Locate the cell with the specified text and output its [X, Y] center coordinate. 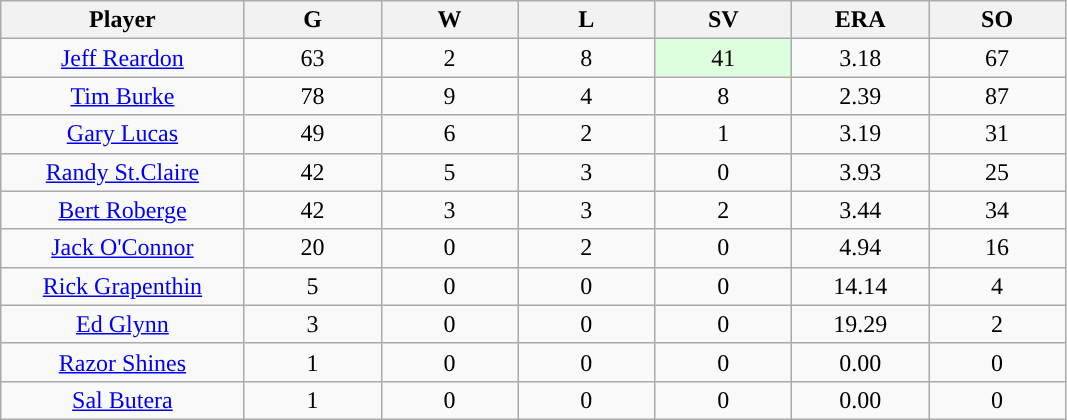
49 [312, 134]
3.19 [860, 134]
Gary Lucas [122, 134]
Jeff Reardon [122, 58]
W [450, 20]
14.14 [860, 286]
L [586, 20]
41 [724, 58]
SV [724, 20]
6 [450, 134]
78 [312, 96]
3.18 [860, 58]
Randy St.Claire [122, 172]
63 [312, 58]
G [312, 20]
87 [998, 96]
Player [122, 20]
16 [998, 248]
SO [998, 20]
2.39 [860, 96]
25 [998, 172]
3.93 [860, 172]
Bert Roberge [122, 210]
Sal Butera [122, 400]
Jack O'Connor [122, 248]
67 [998, 58]
3.44 [860, 210]
4.94 [860, 248]
19.29 [860, 324]
ERA [860, 20]
Rick Grapenthin [122, 286]
9 [450, 96]
20 [312, 248]
Ed Glynn [122, 324]
Razor Shines [122, 362]
31 [998, 134]
34 [998, 210]
Tim Burke [122, 96]
